Determine the (x, y) coordinate at the center of the cell enclosing the given text.  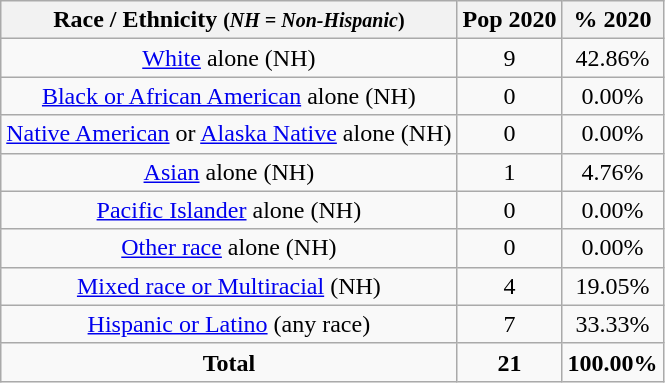
100.00% (612, 362)
Pacific Islander alone (NH) (229, 210)
Native American or Alaska Native alone (NH) (229, 134)
33.33% (612, 324)
Other race alone (NH) (229, 248)
7 (510, 324)
Asian alone (NH) (229, 172)
Mixed race or Multiracial (NH) (229, 286)
Race / Ethnicity (NH = Non-Hispanic) (229, 20)
1 (510, 172)
Black or African American alone (NH) (229, 96)
4 (510, 286)
% 2020 (612, 20)
Total (229, 362)
21 (510, 362)
9 (510, 58)
White alone (NH) (229, 58)
Hispanic or Latino (any race) (229, 324)
4.76% (612, 172)
42.86% (612, 58)
19.05% (612, 286)
Pop 2020 (510, 20)
